Capture the cell that displays the provided text and extract its [X, Y] central coordinate. 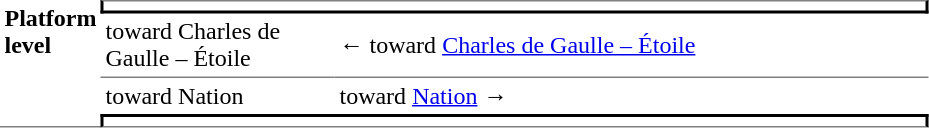
toward Nation [218, 96]
toward Nation → [632, 96]
toward Charles de Gaulle – Étoile [218, 46]
Platform level [50, 64]
← toward Charles de Gaulle – Étoile [632, 46]
